Locate the cell with the specified text and output its [X, Y] center coordinate. 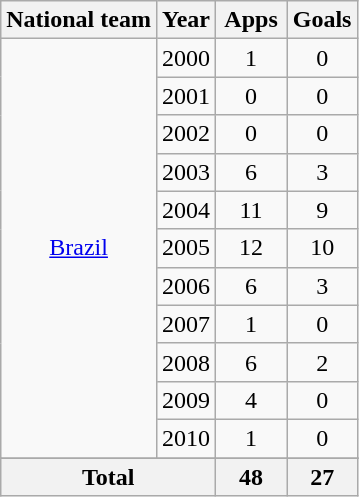
4 [252, 400]
2 [322, 362]
9 [322, 210]
2005 [186, 248]
2009 [186, 400]
Brazil [79, 248]
Apps [252, 20]
2001 [186, 96]
12 [252, 248]
48 [252, 477]
2007 [186, 324]
2003 [186, 172]
11 [252, 210]
2000 [186, 58]
Year [186, 20]
27 [322, 477]
2010 [186, 438]
Goals [322, 20]
2004 [186, 210]
2002 [186, 134]
National team [79, 20]
2008 [186, 362]
2006 [186, 286]
10 [322, 248]
Total [108, 477]
